Scan for the cell matching the given text and deliver its [x, y] coordinate at center. 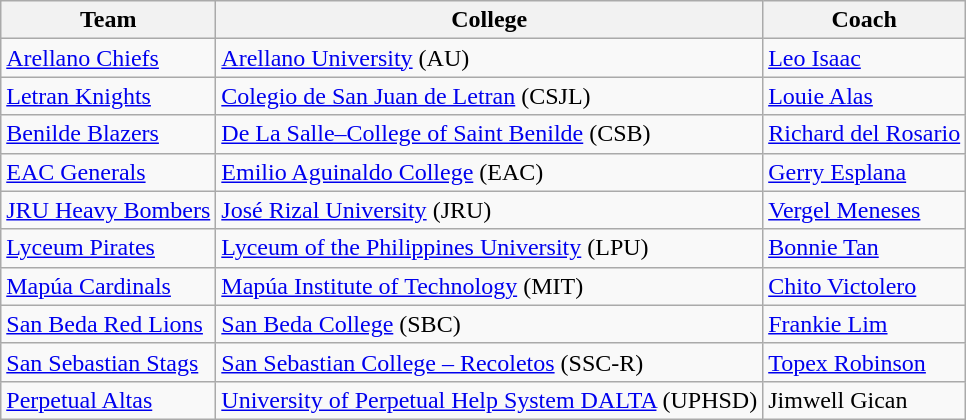
Lyceum of the Philippines University (LPU) [490, 248]
Bonnie Tan [864, 248]
Vergel Meneses [864, 210]
Richard del Rosario [864, 134]
Louie Alas [864, 96]
EAC Generals [108, 172]
José Rizal University (JRU) [490, 210]
Chito Victolero [864, 286]
JRU Heavy Bombers [108, 210]
San Sebastian College – Recoletos (SSC-R) [490, 362]
San Beda College (SBC) [490, 324]
Benilde Blazers [108, 134]
Topex Robinson [864, 362]
College [490, 20]
Arellano Chiefs [108, 58]
Letran Knights [108, 96]
University of Perpetual Help System DALTA (UPHSD) [490, 400]
Perpetual Altas [108, 400]
Lyceum Pirates [108, 248]
Emilio Aguinaldo College (EAC) [490, 172]
Coach [864, 20]
Arellano University (AU) [490, 58]
San Sebastian Stags [108, 362]
Mapúa Institute of Technology (MIT) [490, 286]
Colegio de San Juan de Letran (CSJL) [490, 96]
De La Salle–College of Saint Benilde (CSB) [490, 134]
San Beda Red Lions [108, 324]
Jimwell Gican [864, 400]
Team [108, 20]
Frankie Lim [864, 324]
Gerry Esplana [864, 172]
Mapúa Cardinals [108, 286]
Leo Isaac [864, 58]
